Output the (X, Y) coordinate of the center of the cell containing the given text.  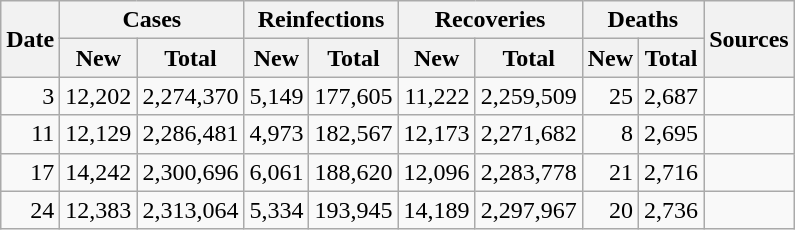
12,096 (436, 172)
2,313,064 (190, 210)
2,736 (672, 210)
2,259,509 (528, 96)
182,567 (354, 134)
17 (30, 172)
2,300,696 (190, 172)
2,274,370 (190, 96)
Recoveries (490, 20)
24 (30, 210)
Reinfections (321, 20)
12,129 (98, 134)
14,242 (98, 172)
Cases (152, 20)
Deaths (642, 20)
25 (610, 96)
11,222 (436, 96)
Sources (750, 39)
11 (30, 134)
20 (610, 210)
2,687 (672, 96)
8 (610, 134)
5,149 (276, 96)
2,286,481 (190, 134)
12,202 (98, 96)
21 (610, 172)
2,716 (672, 172)
2,297,967 (528, 210)
Date (30, 39)
193,945 (354, 210)
2,695 (672, 134)
12,173 (436, 134)
2,283,778 (528, 172)
6,061 (276, 172)
188,620 (354, 172)
2,271,682 (528, 134)
5,334 (276, 210)
3 (30, 96)
14,189 (436, 210)
177,605 (354, 96)
4,973 (276, 134)
12,383 (98, 210)
